From the cell containing the given text, extract its center point as [X, Y] coordinate. 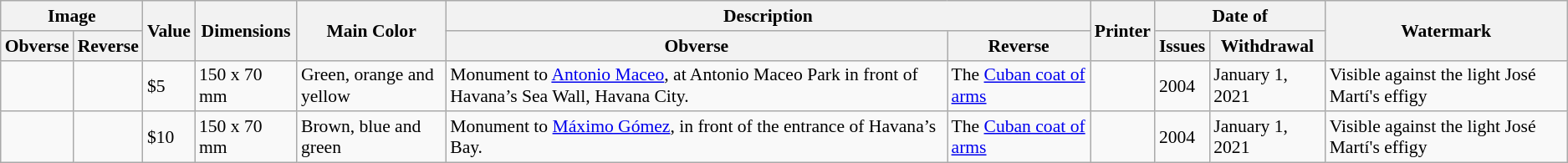
Watermark [1447, 30]
Green, orange and yellow [371, 85]
Brown, blue and green [371, 137]
Image [72, 16]
Dimensions [246, 30]
$5 [169, 85]
Date of [1240, 16]
Value [169, 30]
Description [768, 16]
Main Color [371, 30]
Withdrawal [1267, 46]
Monument to Antonio Maceo, at Antonio Maceo Park in front of Havana’s Sea Wall, Havana City. [696, 85]
Printer [1122, 30]
$10 [169, 137]
Monument to Máximo Gómez, in front of the entrance of Havana’s Bay. [696, 137]
Issues [1182, 46]
